Extract the [x, y] coordinate from the center of the cell holding the provided text.  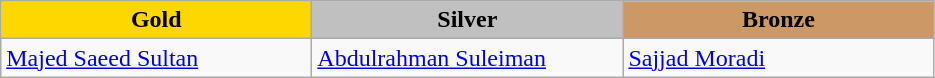
Majed Saeed Sultan [156, 58]
Gold [156, 20]
Sajjad Moradi [778, 58]
Abdulrahman Suleiman [468, 58]
Silver [468, 20]
Bronze [778, 20]
